Capture the cell that displays the provided text and extract its [X, Y] central coordinate. 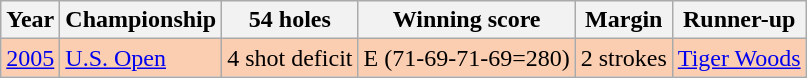
Tiger Woods [739, 58]
E (71-69-71-69=280) [466, 58]
2005 [30, 58]
Winning score [466, 20]
U.S. Open [141, 58]
Margin [624, 20]
54 holes [290, 20]
Championship [141, 20]
Year [30, 20]
Runner-up [739, 20]
2 strokes [624, 58]
4 shot deficit [290, 58]
